Locate the cell with the specified text and output its [X, Y] center coordinate. 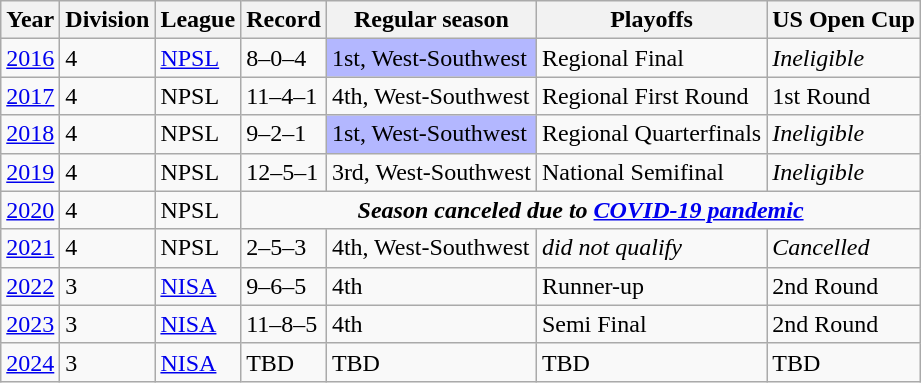
2–5–3 [284, 248]
Playoffs [651, 20]
Runner-up [651, 286]
Regional First Round [651, 96]
Semi Final [651, 324]
2023 [30, 324]
Regional Quarterfinals [651, 134]
Record [284, 20]
9–2–1 [284, 134]
Season canceled due to COVID-19 pandemic [581, 210]
2022 [30, 286]
Year [30, 20]
Regional Final [651, 58]
2016 [30, 58]
11–8–5 [284, 324]
2024 [30, 362]
League [198, 20]
2019 [30, 172]
Division [108, 20]
Regular season [431, 20]
3rd, West-Southwest [431, 172]
2017 [30, 96]
2021 [30, 248]
2020 [30, 210]
2018 [30, 134]
12–5–1 [284, 172]
did not qualify [651, 248]
9–6–5 [284, 286]
US Open Cup [844, 20]
National Semifinal [651, 172]
8–0–4 [284, 58]
11–4–1 [284, 96]
1st Round [844, 96]
Cancelled [844, 248]
